Detect which cell encompasses the target text, then output its [X, Y] center coordinate. 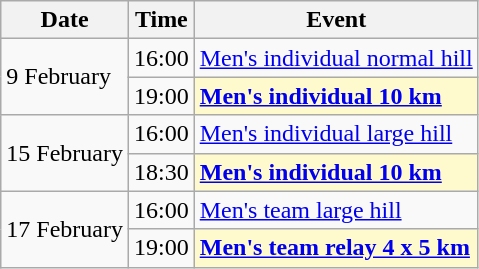
Men's team relay 4 x 5 km [336, 248]
Men's team large hill [336, 210]
Date [65, 20]
15 February [65, 153]
Men's individual large hill [336, 134]
Event [336, 20]
Time [161, 20]
18:30 [161, 172]
17 February [65, 229]
Men's individual normal hill [336, 58]
9 February [65, 77]
